For the text-containing cell, return its midpoint in [x, y] coordinate format. 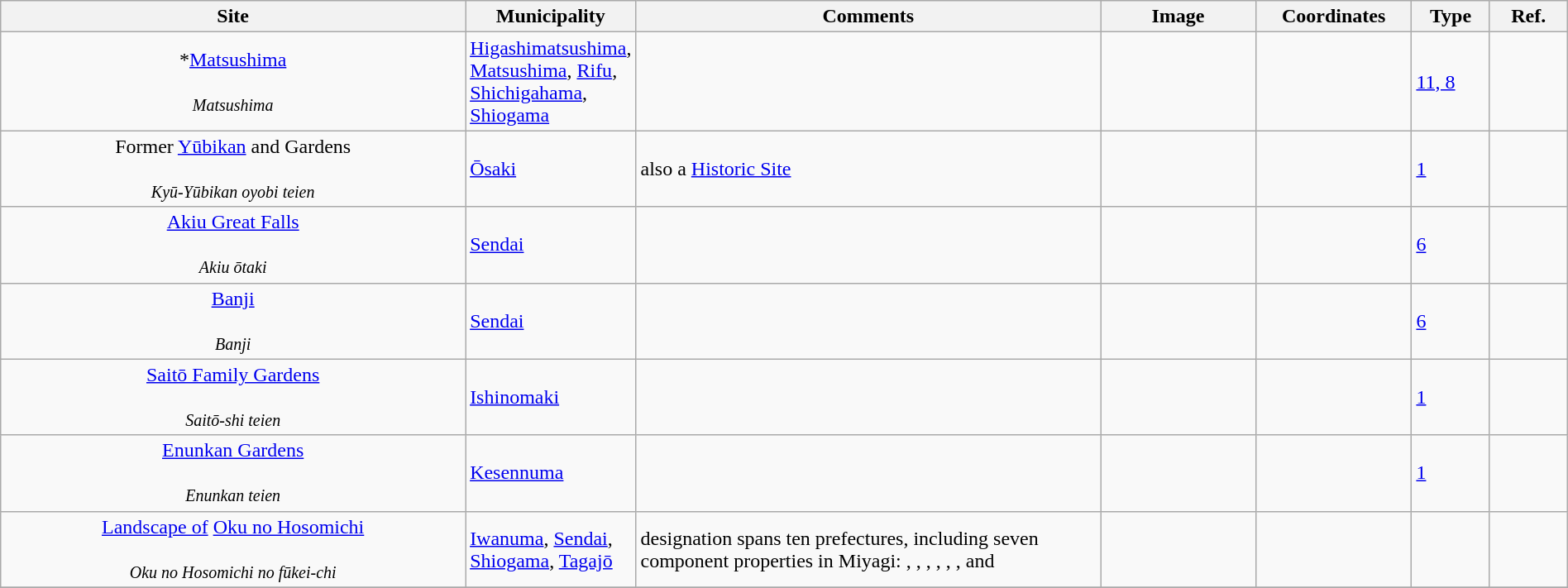
Enunkan GardensEnunkan teien [233, 473]
Akiu Great FallsAkiu ōtaki [233, 245]
Ishinomaki [551, 397]
11, 8 [1451, 81]
Comments [868, 17]
Higashimatsushima, Matsushima, Rifu, Shichigahama, Shiogama [551, 81]
Coordinates [1333, 17]
Landscape of Oku no HosomichiOku no Hosomichi no fūkei-chi [233, 549]
Type [1451, 17]
also a Historic Site [868, 169]
designation spans ten prefectures, including seven component properties in Miyagi: , , , , , , and [868, 549]
Ref. [1528, 17]
Iwanuma, Sendai, Shiogama, Tagajō [551, 549]
BanjiBanji [233, 321]
Ōsaki [551, 169]
Saitō Family GardensSaitō-shi teien [233, 397]
Kesennuma [551, 473]
Image [1178, 17]
*MatsushimaMatsushima [233, 81]
Site [233, 17]
Municipality [551, 17]
Former Yūbikan and GardensKyū-Yūbikan oyobi teien [233, 169]
